Scan for the cell matching the given text and deliver its [x, y] coordinate at center. 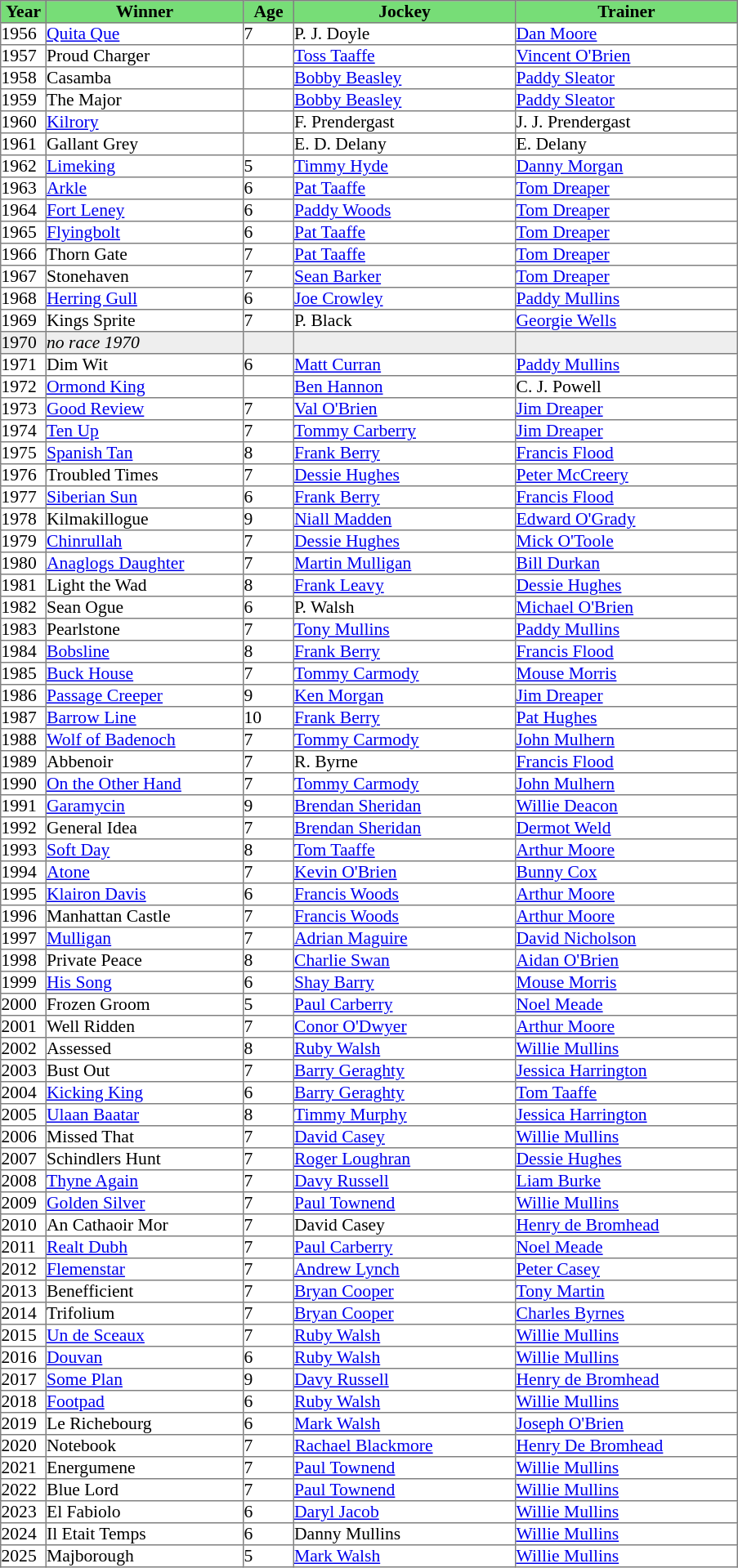
Spanish Tan [145, 453]
P. Black [405, 320]
1968 [24, 299]
Flemenstar [145, 1270]
Sean Barker [405, 276]
Schindlers Hunt [145, 1159]
1998 [24, 961]
Il Etait Temps [145, 1534]
1966 [24, 255]
Mulligan [145, 938]
Ten Up [145, 431]
Bunny Cox [627, 873]
Gallant Grey [145, 144]
1996 [24, 917]
Martin Mulligan [405, 564]
Majborough [145, 1556]
Timmy Murphy [405, 1115]
Buck House [145, 673]
Kevin O'Brien [405, 873]
Some Plan [145, 1379]
1961 [24, 144]
C. J. Powell [627, 387]
Conor O'Dwyer [405, 1026]
2001 [24, 1026]
2010 [24, 1226]
Toss Taaffe [405, 56]
1956 [24, 34]
Peter McCreery [627, 476]
On the Other Hand [145, 784]
Troubled Times [145, 476]
Ben Hannon [405, 387]
1987 [24, 717]
1997 [24, 938]
1974 [24, 431]
Timmy Hyde [405, 167]
no race 1970 [145, 343]
1980 [24, 564]
2017 [24, 1379]
1971 [24, 364]
1973 [24, 409]
J. J. Prendergast [627, 123]
Klairon Davis [145, 894]
Fort Leney [145, 211]
Pat Hughes [627, 717]
Ormond King [145, 387]
The Major [145, 100]
Un de Sceaux [145, 1335]
El Fabiolo [145, 1512]
E. D. Delany [405, 144]
Dan Moore [627, 34]
Realt Dubh [145, 1247]
2019 [24, 1423]
2002 [24, 1049]
Ulaan Baatar [145, 1115]
Thorn Gate [145, 255]
2009 [24, 1203]
1985 [24, 673]
Private Peace [145, 961]
Missed That [145, 1137]
Quita Que [145, 34]
2016 [24, 1358]
Charlie Swan [405, 961]
1957 [24, 56]
1990 [24, 784]
1962 [24, 167]
Abbenoir [145, 762]
2003 [24, 1070]
Proud Charger [145, 56]
Manhattan Castle [145, 917]
Aidan O'Brien [627, 961]
Shay Barry [405, 982]
Ken Morgan [405, 696]
P. Walsh [405, 608]
Good Review [145, 409]
Douvan [145, 1358]
F. Prendergast [405, 123]
1970 [24, 343]
2024 [24, 1534]
Dermot Weld [627, 829]
2018 [24, 1402]
1982 [24, 608]
Tony Mullins [405, 629]
1981 [24, 585]
Peter Casey [627, 1270]
1995 [24, 894]
Daryl Jacob [405, 1512]
2022 [24, 1490]
Dim Wit [145, 364]
Kicking King [145, 1093]
Kilrory [145, 123]
Benefficient [145, 1291]
Bust Out [145, 1070]
Joseph O'Brien [627, 1423]
10 [269, 717]
1984 [24, 652]
Age [269, 11]
2000 [24, 1005]
Chinrullah [145, 541]
Stonehaven [145, 276]
Bobsline [145, 652]
1964 [24, 211]
Le Richebourg [145, 1423]
1977 [24, 497]
Tony Martin [627, 1291]
2007 [24, 1159]
2013 [24, 1291]
1989 [24, 762]
Golden Silver [145, 1203]
1960 [24, 123]
2025 [24, 1556]
Andrew Lynch [405, 1270]
Siberian Sun [145, 497]
1958 [24, 78]
1994 [24, 873]
Willie Deacon [627, 806]
1999 [24, 982]
Light the Wad [145, 585]
1993 [24, 850]
1983 [24, 629]
Rachael Blackmore [405, 1446]
Henry De Bromhead [627, 1446]
E. Delany [627, 144]
Footpad [145, 1402]
Passage Creeper [145, 696]
David Nicholson [627, 938]
Mick O'Toole [627, 541]
1975 [24, 453]
Blue Lord [145, 1490]
Paddy Woods [405, 211]
1978 [24, 520]
Liam Burke [627, 1182]
1959 [24, 100]
Sean Ogue [145, 608]
Adrian Maguire [405, 938]
Winner [145, 11]
2014 [24, 1314]
P. J. Doyle [405, 34]
1986 [24, 696]
2023 [24, 1512]
R. Byrne [405, 762]
Tommy Carberry [405, 431]
Danny Mullins [405, 1534]
Pearlstone [145, 629]
Anaglogs Daughter [145, 564]
Well Ridden [145, 1026]
2021 [24, 1467]
Trainer [627, 11]
Trifolium [145, 1314]
1991 [24, 806]
Barrow Line [145, 717]
Charles Byrnes [627, 1314]
2015 [24, 1335]
Edward O'Grady [627, 520]
Vincent O'Brien [627, 56]
1969 [24, 320]
Notebook [145, 1446]
Roger Loughran [405, 1159]
Danny Morgan [627, 167]
2011 [24, 1247]
Arkle [145, 188]
2004 [24, 1093]
1988 [24, 740]
2020 [24, 1446]
Herring Gull [145, 299]
2012 [24, 1270]
1972 [24, 387]
1976 [24, 476]
Thyne Again [145, 1182]
Assessed [145, 1049]
Joe Crowley [405, 299]
Frank Leavy [405, 585]
1963 [24, 188]
Bill Durkan [627, 564]
Atone [145, 873]
Kings Sprite [145, 320]
Garamycin [145, 806]
Wolf of Badenoch [145, 740]
Limeking [145, 167]
2008 [24, 1182]
1967 [24, 276]
His Song [145, 982]
Year [24, 11]
Frozen Groom [145, 1005]
Flyingbolt [145, 232]
Kilmakillogue [145, 520]
General Idea [145, 829]
Georgie Wells [627, 320]
2005 [24, 1115]
An Cathaoir Mor [145, 1226]
Soft Day [145, 850]
Energumene [145, 1467]
2006 [24, 1137]
1979 [24, 541]
Casamba [145, 78]
Matt Curran [405, 364]
1965 [24, 232]
Niall Madden [405, 520]
Michael O'Brien [627, 608]
1992 [24, 829]
Jockey [405, 11]
Val O'Brien [405, 409]
